Return (x, y) of the center of cell containing provided text 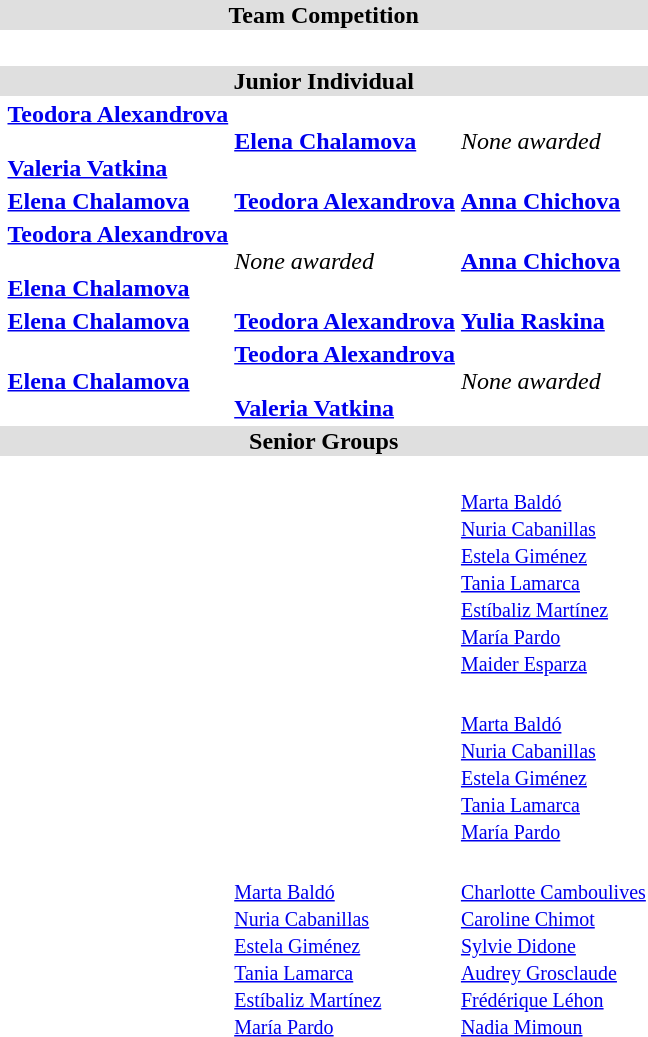
Junior Individual (324, 81)
Marta BaldóNuria CabanillasEstela GiménezTania LamarcaMaría Pardo (553, 764)
Marta BaldóNuria CabanillasEstela GiménezTania LamarcaEstíbaliz MartínezMaría PardoMaider Esparza (553, 568)
Yulia Raskina (553, 321)
Senior Groups (324, 441)
Teodora AlexandrovaElena Chalamova (118, 261)
Team Competition (324, 15)
